Locate the cell with the specified text and output its (X, Y) center coordinate. 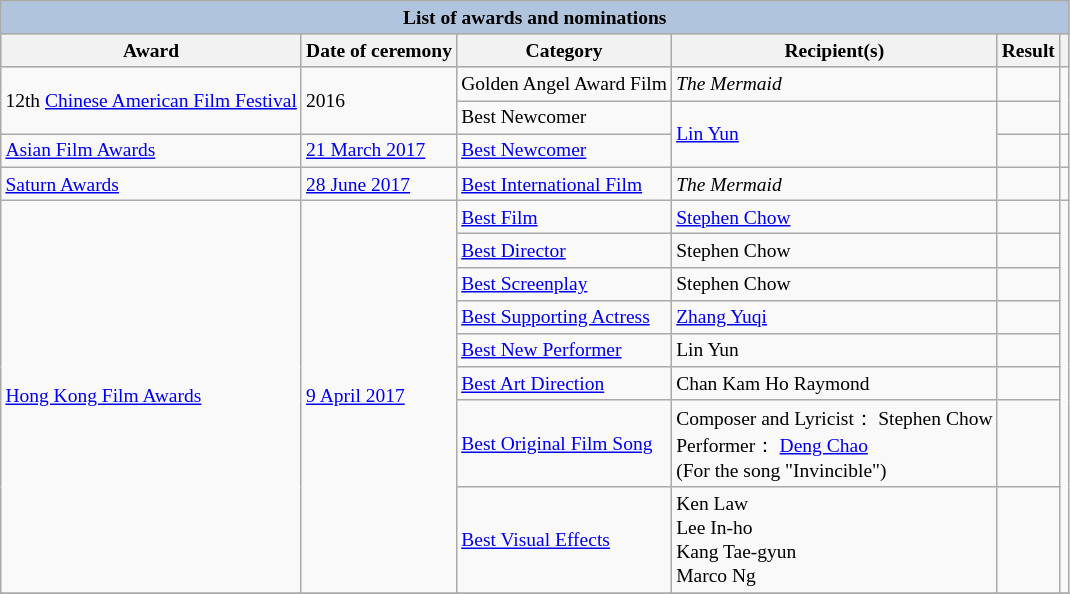
Hong Kong Film Awards (152, 396)
Asian Film Awards (152, 150)
Best Screenplay (564, 284)
Best Film (564, 216)
21 March 2017 (378, 150)
Chan Kam Ho Raymond (835, 384)
Best Director (564, 250)
Best Art Direction (564, 384)
Award (152, 50)
Result (1028, 50)
Best Supporting Actress (564, 316)
Saturn Awards (152, 184)
Best International Film (564, 184)
Recipient(s) (835, 50)
9 April 2017 (378, 396)
12th Chinese American Film Festival (152, 100)
Golden Angel Award Film (564, 84)
Best Visual Effects (564, 540)
28 June 2017 (378, 184)
Ken LawLee In-hoKang Tae-gyunMarco Ng (835, 540)
Composer and Lyricist： Stephen ChowPerformer： Deng Chao(For the song "Invincible") (835, 444)
Category (564, 50)
Best New Performer (564, 350)
2016 (378, 100)
List of awards and nominations (535, 18)
Zhang Yuqi (835, 316)
Date of ceremony (378, 50)
Best Original Film Song (564, 444)
